Return [x, y] of the center of cell containing provided text 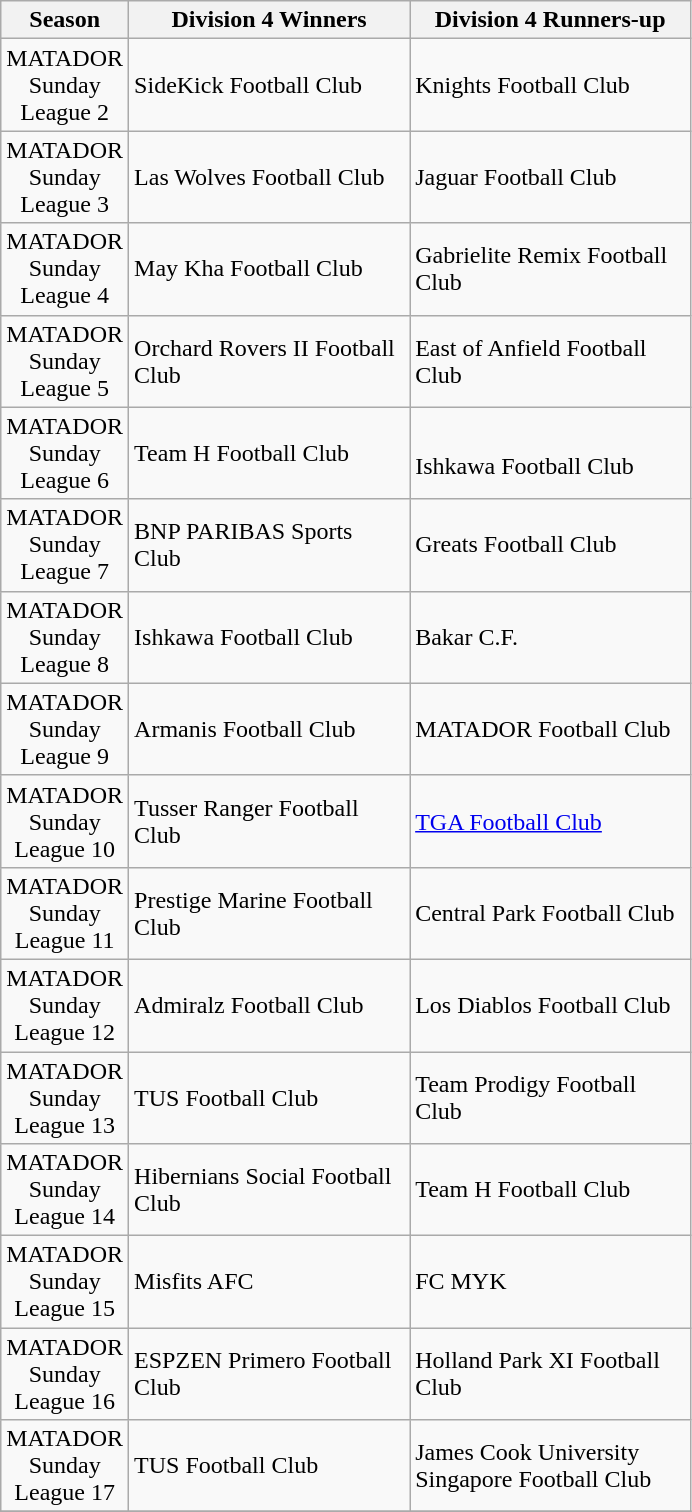
Division 4 Runners-up [550, 20]
SideKick Football Club [270, 85]
Jaguar Football Club [550, 177]
Las Wolves Football Club [270, 177]
MATADOR Football Club [550, 729]
MATADOR Sunday League 4 [65, 269]
MATADOR Sunday League 8 [65, 637]
MATADOR Sunday League 13 [65, 1098]
MATADOR Sunday League 5 [65, 361]
TGA Football Club [550, 821]
BNP PARIBAS Sports Club [270, 545]
May Kha Football Club [270, 269]
ESPZEN Primero Football Club [270, 1374]
Tusser Ranger Football Club [270, 821]
MATADOR Sunday League 11 [65, 913]
MATADOR Sunday League 2 [65, 85]
James Cook University Singapore Football Club [550, 1466]
Holland Park XI Football Club [550, 1374]
Team Prodigy Football Club [550, 1098]
Orchard Rovers II Football Club [270, 361]
Hibernians Social Football Club [270, 1190]
MATADOR Sunday League 16 [65, 1374]
Bakar C.F. [550, 637]
Greats Football Club [550, 545]
Prestige Marine Football Club [270, 913]
MATADOR Sunday League 12 [65, 1005]
Misfits AFC [270, 1282]
Division 4 Winners [270, 20]
Armanis Football Club [270, 729]
MATADOR Sunday League 6 [65, 453]
MATADOR Sunday League 15 [65, 1282]
FC MYK [550, 1282]
Season [65, 20]
MATADOR Sunday League 9 [65, 729]
Central Park Football Club [550, 913]
Knights Football Club [550, 85]
Admiralz Football Club [270, 1005]
MATADOR Sunday League 10 [65, 821]
MATADOR Sunday League 3 [65, 177]
East of Anfield Football Club [550, 361]
MATADOR Sunday League 17 [65, 1466]
Gabrielite Remix Football Club [550, 269]
Los Diablos Football Club [550, 1005]
MATADOR Sunday League 7 [65, 545]
MATADOR Sunday League 14 [65, 1190]
